Locate the cell with the specified text and output its (X, Y) center coordinate. 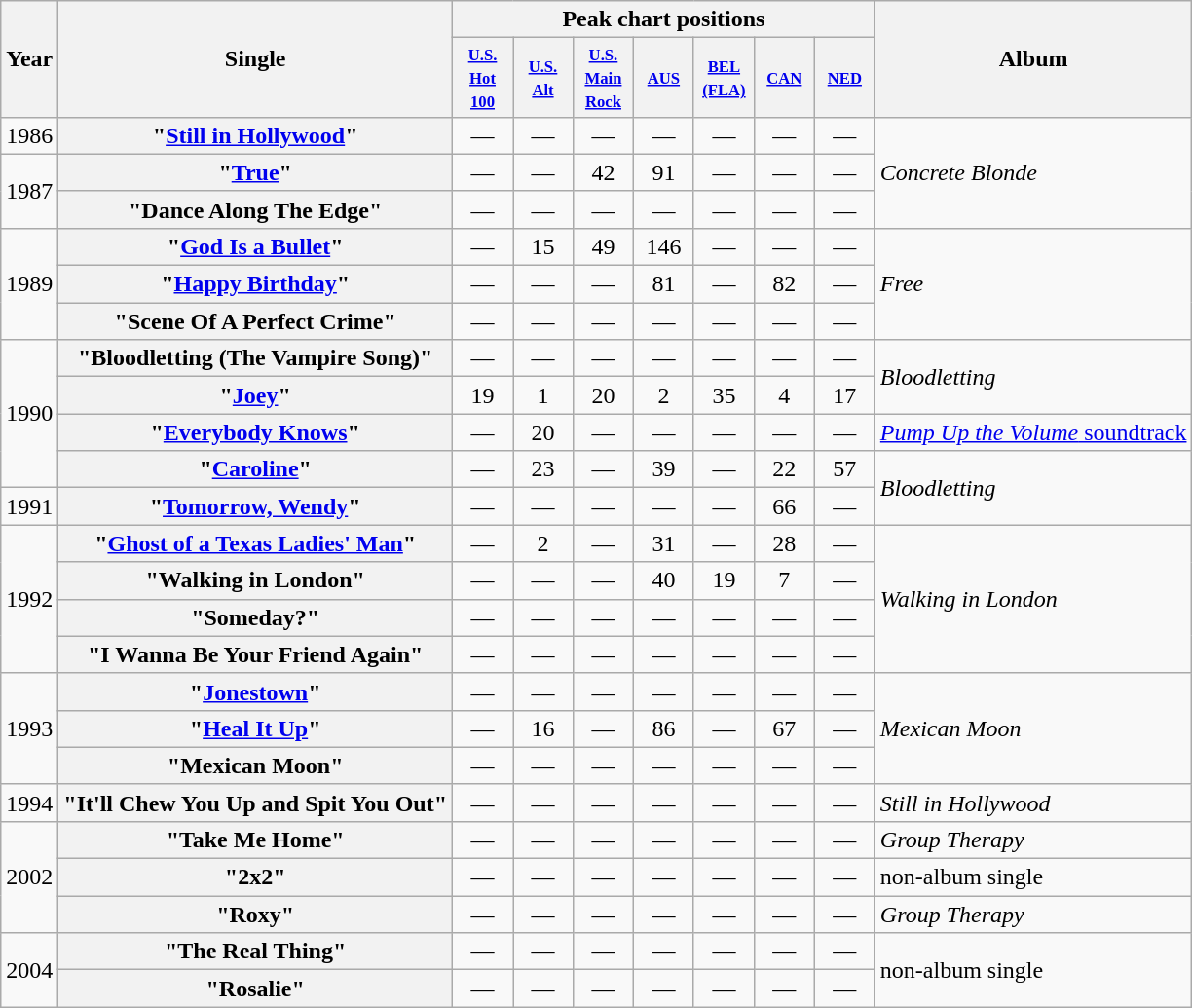
"Everybody Knows" (255, 432)
2004 (29, 970)
"True" (255, 172)
4 (784, 395)
1992 (29, 599)
"Someday?" (255, 617)
17 (844, 395)
40 (663, 580)
Still in Hollywood (1033, 803)
"Ghost of a Texas Ladies' Man" (255, 543)
"Jonestown" (255, 691)
Single (255, 59)
42 (603, 172)
66 (784, 506)
"I Wanna Be Your Friend Again" (255, 654)
1989 (29, 283)
49 (603, 246)
"2x2" (255, 877)
1994 (29, 803)
22 (784, 469)
Album (1033, 59)
"Dance Along The Edge" (255, 209)
28 (784, 543)
"Rosalie" (255, 989)
BEL(FLA) (724, 78)
82 (784, 284)
1987 (29, 191)
"Bloodletting (The Vampire Song)" (255, 358)
Free (1033, 283)
57 (844, 469)
146 (663, 246)
"Roxy" (255, 915)
1986 (29, 135)
16 (542, 728)
1990 (29, 414)
U.S. Hot 100 (483, 78)
81 (663, 284)
15 (542, 246)
U.S. Main Rock (603, 78)
"Caroline" (255, 469)
AUS (663, 78)
Concrete Blonde (1033, 172)
86 (663, 728)
"Happy Birthday" (255, 284)
NED (844, 78)
1 (542, 395)
31 (663, 543)
"The Real Thing" (255, 952)
"Scene Of A Perfect Crime" (255, 321)
CAN (784, 78)
35 (724, 395)
"Joey" (255, 395)
"It'll Chew You Up and Spit You Out" (255, 803)
"Still in Hollywood" (255, 135)
39 (663, 469)
"Tomorrow, Wendy" (255, 506)
Year (29, 59)
Walking in London (1033, 599)
Peak chart positions (664, 19)
91 (663, 172)
U.S. Alt (542, 78)
67 (784, 728)
23 (542, 469)
Pump Up the Volume soundtrack (1033, 432)
"Heal It Up" (255, 728)
1993 (29, 728)
"God Is a Bullet" (255, 246)
"Mexican Moon" (255, 765)
Mexican Moon (1033, 728)
"Walking in London" (255, 580)
"Take Me Home" (255, 840)
2002 (29, 877)
1991 (29, 506)
7 (784, 580)
